Return the (X, Y) coordinate for the center point of the cell that contains the specified text.  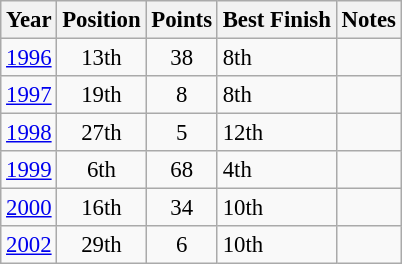
38 (182, 58)
68 (182, 170)
34 (182, 208)
29th (102, 245)
6 (182, 245)
1997 (29, 95)
Best Finish (276, 20)
6th (102, 170)
16th (102, 208)
Notes (368, 20)
2000 (29, 208)
1999 (29, 170)
Points (182, 20)
2002 (29, 245)
Year (29, 20)
4th (276, 170)
13th (102, 58)
19th (102, 95)
1996 (29, 58)
27th (102, 133)
8 (182, 95)
5 (182, 133)
Position (102, 20)
12th (276, 133)
1998 (29, 133)
